Scan for the cell matching the given text and deliver its (X, Y) coordinate at center. 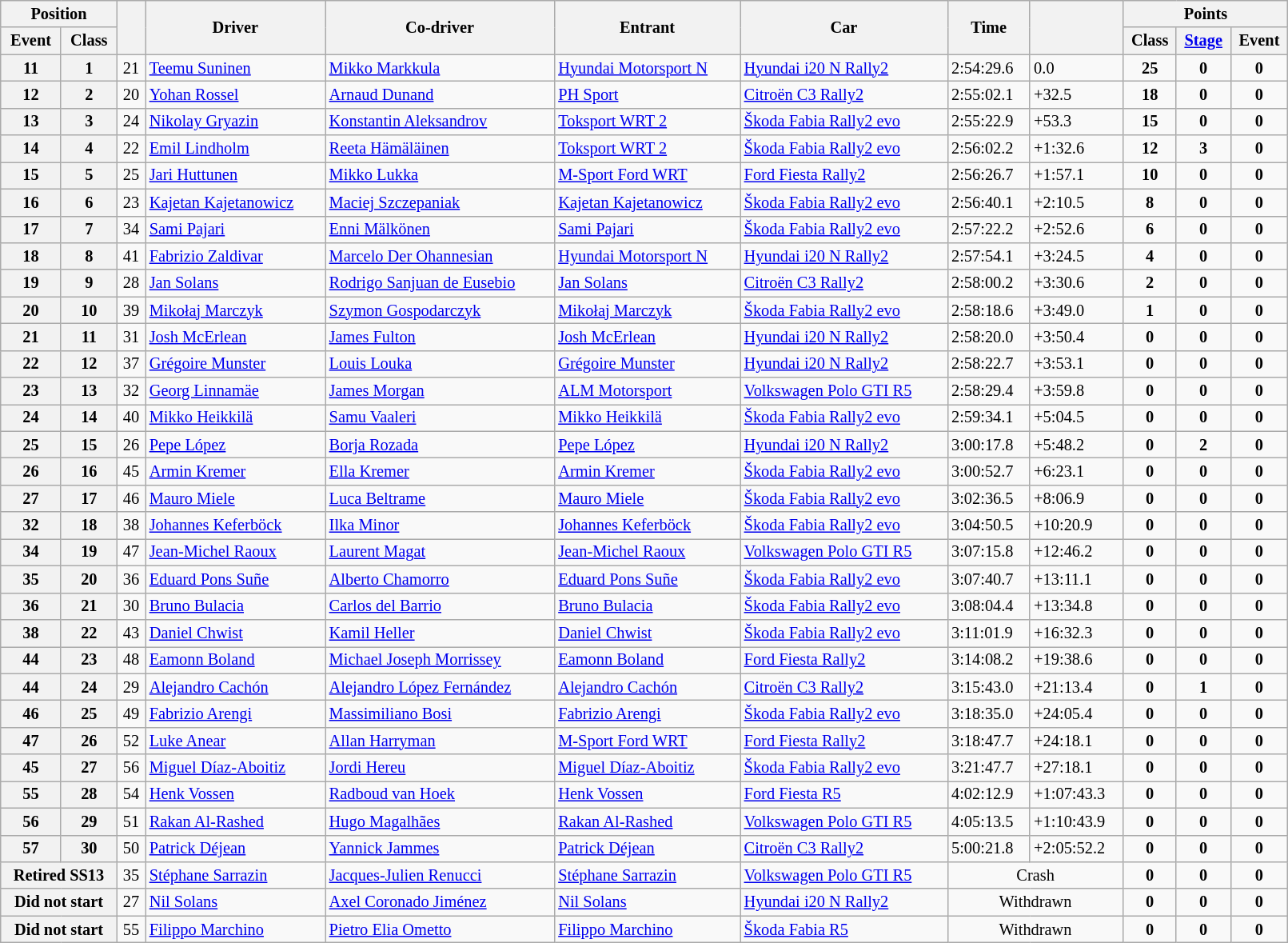
Hugo Magalhães (440, 821)
+3:50.4 (1076, 337)
Points (1206, 14)
5:00:21.8 (988, 849)
+3:30.6 (1076, 283)
Laurent Magat (440, 552)
Maciej Szczepaniak (440, 202)
James Fulton (440, 337)
Konstantin Aleksandrov (440, 122)
9 (89, 283)
3:00:52.7 (988, 471)
+12:46.2 (1076, 552)
+3:49.0 (1076, 310)
Ella Kremer (440, 471)
Allan Harryman (440, 741)
+1:32.6 (1076, 149)
48 (131, 660)
Enni Mälkönen (440, 230)
52 (131, 741)
3:07:40.7 (988, 579)
Georg Linnamäe (235, 391)
Yohan Rossel (235, 94)
+2:10.5 (1076, 202)
2:58:00.2 (988, 283)
2:58:20.0 (988, 337)
Škoda Fabia R5 (844, 929)
41 (131, 256)
3:02:36.5 (988, 498)
4:02:12.9 (988, 794)
+1:07:43.3 (1076, 794)
Borja Rozada (440, 445)
Jari Huttunen (235, 175)
2:57:22.2 (988, 230)
James Morgan (440, 391)
3:18:35.0 (988, 713)
Driver (235, 27)
3:04:50.5 (988, 525)
2:56:26.7 (988, 175)
3:15:43.0 (988, 687)
2:56:02.2 (988, 149)
Time (988, 27)
+19:38.6 (1076, 660)
2:55:22.9 (988, 122)
+8:06.9 (1076, 498)
+32.5 (1076, 94)
4:05:13.5 (988, 821)
Alejandro López Fernández (440, 687)
+27:18.1 (1076, 768)
Rodrigo Sanjuan de Eusebio (440, 283)
51 (131, 821)
Alberto Chamorro (440, 579)
40 (131, 418)
+2:05:52.2 (1076, 849)
Entrant (647, 27)
Ford Fiesta R5 (844, 794)
+3:24.5 (1076, 256)
+24:18.1 (1076, 741)
+13:34.8 (1076, 606)
Mikko Markkula (440, 68)
3:08:04.4 (988, 606)
54 (131, 794)
57 (31, 849)
2:58:18.6 (988, 310)
49 (131, 713)
2:58:22.7 (988, 364)
Teemu Suninen (235, 68)
Emil Lindholm (235, 149)
Retired SS13 (59, 875)
+10:20.9 (1076, 525)
Car (844, 27)
Radboud van Hoek (440, 794)
3:11:01.9 (988, 633)
+1:57.1 (1076, 175)
Axel Coronado Jiménez (440, 902)
2:59:34.1 (988, 418)
+16:32.3 (1076, 633)
Jordi Hereu (440, 768)
Michael Joseph Morrissey (440, 660)
Kamil Heller (440, 633)
Szymon Gospodarczyk (440, 310)
Yannick Jammes (440, 849)
0.0 (1076, 68)
Nikolay Gryazin (235, 122)
43 (131, 633)
3:14:08.2 (988, 660)
Mikko Lukka (440, 175)
2:55:02.1 (988, 94)
50 (131, 849)
3:07:15.8 (988, 552)
Co-driver (440, 27)
39 (131, 310)
2:58:29.4 (988, 391)
+1:10:43.9 (1076, 821)
Fabrizio Zaldivar (235, 256)
+3:59.8 (1076, 391)
+5:48.2 (1076, 445)
Marcelo Der Ohannesian (440, 256)
PH Sport (647, 94)
+53.3 (1076, 122)
Louis Louka (440, 364)
Massimiliano Bosi (440, 713)
+3:53.1 (1076, 364)
+6:23.1 (1076, 471)
Position (59, 14)
3:00:17.8 (988, 445)
3:18:47.7 (988, 741)
Ilka Minor (440, 525)
+24:05.4 (1076, 713)
Pietro Elia Ometto (440, 929)
ALM Motorsport (647, 391)
2:56:40.1 (988, 202)
Luca Beltrame (440, 498)
31 (131, 337)
+5:04.5 (1076, 418)
7 (89, 230)
5 (89, 175)
3:21:47.7 (988, 768)
2:57:54.1 (988, 256)
Arnaud Dunand (440, 94)
2:54:29.6 (988, 68)
+13:11.1 (1076, 579)
Jacques-Julien Renucci (440, 875)
Samu Vaaleri (440, 418)
+21:13.4 (1076, 687)
37 (131, 364)
Luke Anear (235, 741)
Reeta Hämäläinen (440, 149)
Carlos del Barrio (440, 606)
Crash (1035, 875)
Stage (1203, 41)
+2:52.6 (1076, 230)
